Detect which cell encompasses the target text, then output its (X, Y) center coordinate. 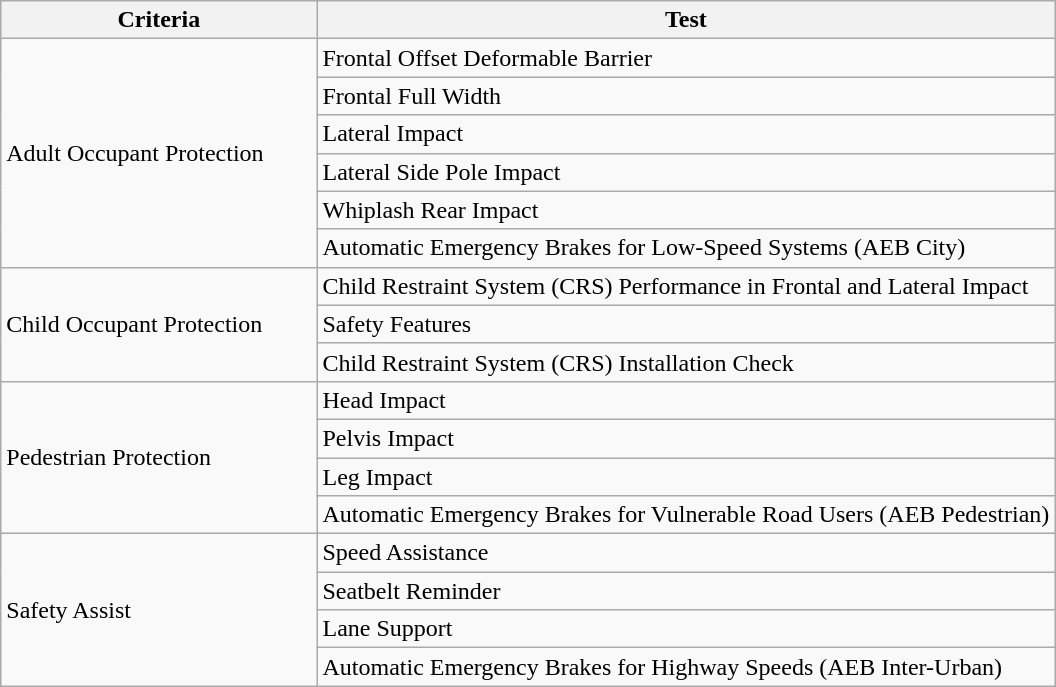
Pelvis Impact (686, 438)
Safety Features (686, 324)
Automatic Emergency Brakes for Vulnerable Road Users (AEB Pedestrian) (686, 515)
Lateral Impact (686, 134)
Seatbelt Reminder (686, 591)
Leg Impact (686, 477)
Pedestrian Protection (159, 457)
Head Impact (686, 400)
Child Restraint System (CRS) Performance in Frontal and Lateral Impact (686, 286)
Automatic Emergency Brakes for Low-Speed Systems (AEB City) (686, 248)
Whiplash Rear Impact (686, 210)
Child Restraint System (CRS) Installation Check (686, 362)
Safety Assist (159, 610)
Frontal Offset Deformable Barrier (686, 58)
Automatic Emergency Brakes for Highway Speeds (AEB Inter-Urban) (686, 667)
Test (686, 20)
Frontal Full Width (686, 96)
Criteria (159, 20)
Adult Occupant Protection (159, 153)
Speed Assistance (686, 553)
Child Occupant Protection (159, 324)
Lane Support (686, 629)
Lateral Side Pole Impact (686, 172)
